From the cell containing the given text, extract its center point as [X, Y] coordinate. 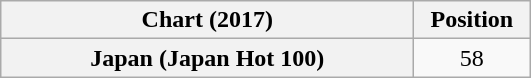
Position [472, 20]
Japan (Japan Hot 100) [208, 58]
Chart (2017) [208, 20]
58 [472, 58]
